Search for the cell housing the specified text and yield its (x, y) center coordinate. 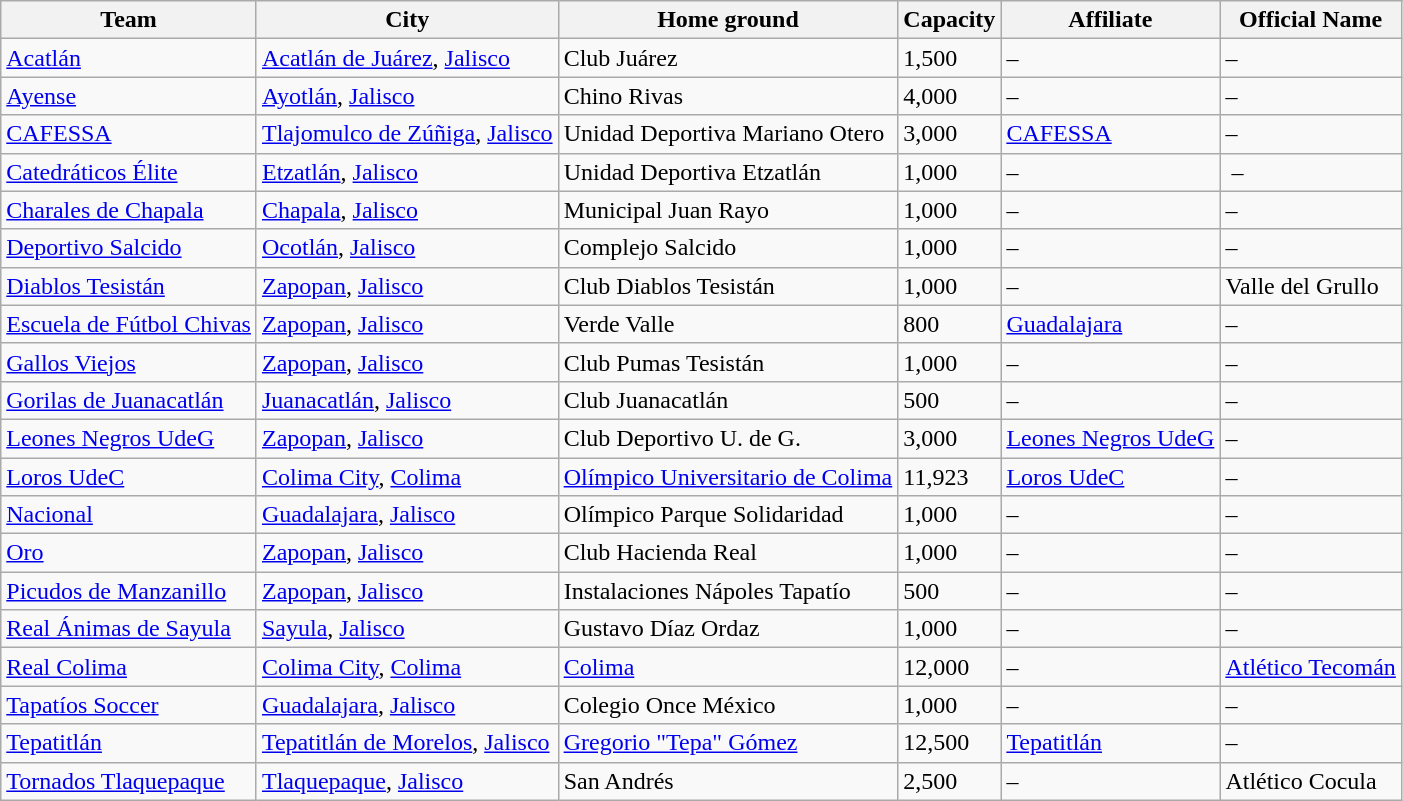
City (407, 20)
Club Deportivo U. de G. (728, 438)
Club Juárez (728, 58)
Club Juanacatlán (728, 400)
Colima (728, 667)
12,000 (950, 667)
Olímpico Universitario de Colima (728, 477)
Capacity (950, 20)
Escuela de Fútbol Chivas (129, 324)
Tapatíos Soccer (129, 705)
Diablos Tesistán (129, 286)
Chino Rivas (728, 96)
Home ground (728, 20)
Unidad Deportiva Mariano Otero (728, 134)
11,923 (950, 477)
Colegio Once México (728, 705)
San Andrés (728, 781)
Catedráticos Élite (129, 172)
Atlético Tecomán (1311, 667)
Juanacatlán, Jalisco (407, 400)
Team (129, 20)
Acatlán de Juárez, Jalisco (407, 58)
Instalaciones Nápoles Tapatío (728, 591)
2,500 (950, 781)
12,500 (950, 743)
Tlajomulco de Zúñiga, Jalisco (407, 134)
Real Colima (129, 667)
Gregorio "Tepa" Gómez (728, 743)
Olímpico Parque Solidaridad (728, 515)
Complejo Salcido (728, 248)
Chapala, Jalisco (407, 210)
800 (950, 324)
Guadalajara (1110, 324)
Real Ánimas de Sayula (129, 629)
Affiliate (1110, 20)
Club Pumas Tesistán (728, 362)
Nacional (129, 515)
Verde Valle (728, 324)
Club Hacienda Real (728, 553)
Tornados Tlaquepaque (129, 781)
Picudos de Manzanillo (129, 591)
Gallos Viejos (129, 362)
Charales de Chapala (129, 210)
Ayense (129, 96)
Ocotlán, Jalisco (407, 248)
Etzatlán, Jalisco (407, 172)
Club Diablos Tesistán (728, 286)
Atlético Cocula (1311, 781)
Municipal Juan Rayo (728, 210)
Oro (129, 553)
Unidad Deportiva Etzatlán (728, 172)
Acatlán (129, 58)
Sayula, Jalisco (407, 629)
1,500 (950, 58)
Valle del Grullo (1311, 286)
Ayotlán, Jalisco (407, 96)
4,000 (950, 96)
Deportivo Salcido (129, 248)
Tlaquepaque, Jalisco (407, 781)
Gustavo Díaz Ordaz (728, 629)
Gorilas de Juanacatlán (129, 400)
Tepatitlán de Morelos, Jalisco (407, 743)
Official Name (1311, 20)
